Return the [X, Y] coordinate for the center point of the cell that contains the specified text.  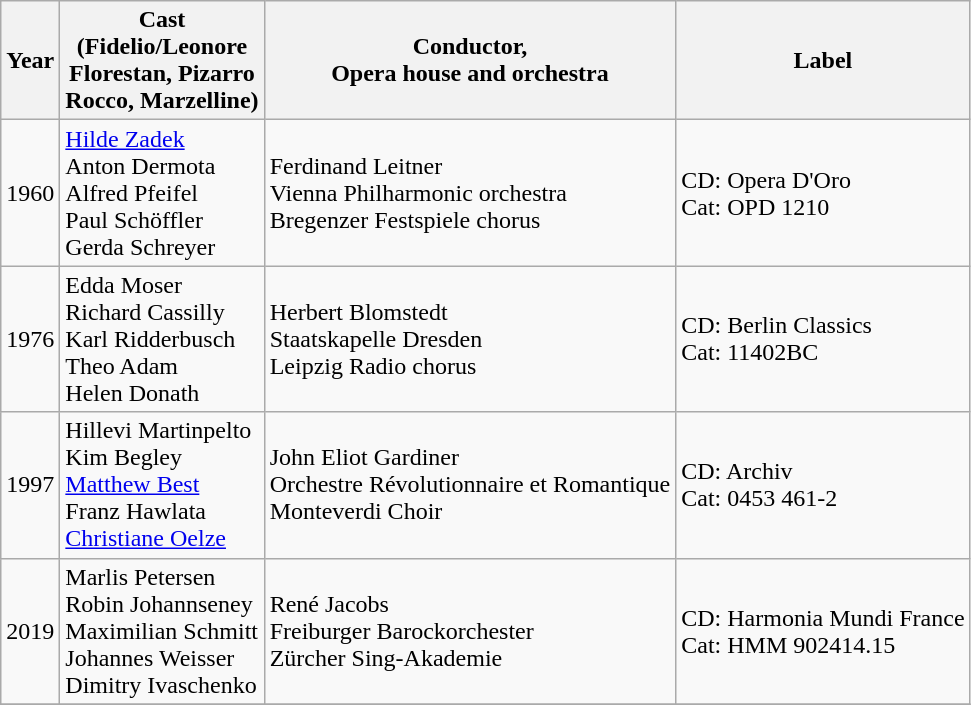
Hilde ZadekAnton DermotaAlfred PfeifelPaul SchöfflerGerda Schreyer [162, 193]
Cast(Fidelio/LeonoreFlorestan, PizarroRocco, Marzelline) [162, 60]
Year [30, 60]
1997 [30, 485]
CD: Berlin ClassicsCat: 11402BC [823, 339]
CD: Harmonia Mundi FranceCat: HMM 902414.15 [823, 631]
Conductor,Opera house and orchestra [470, 60]
Label [823, 60]
CD: ArchivCat: 0453 461-2 [823, 485]
Marlis PetersenRobin JohannseneyMaximilian SchmittJohannes WeisserDimitry Ivaschenko [162, 631]
1976 [30, 339]
Ferdinand LeitnerVienna Philharmonic orchestraBregenzer Festspiele chorus [470, 193]
2019 [30, 631]
René JacobsFreiburger BarockorchesterZürcher Sing-Akademie [470, 631]
Herbert BlomstedtStaatskapelle DresdenLeipzig Radio chorus [470, 339]
1960 [30, 193]
John Eliot GardinerOrchestre Révolutionnaire et RomantiqueMonteverdi Choir [470, 485]
Hillevi MartinpeltoKim BegleyMatthew BestFranz HawlataChristiane Oelze [162, 485]
Edda MoserRichard CassillyKarl RidderbuschTheo AdamHelen Donath [162, 339]
CD: Opera D'OroCat: OPD 1210 [823, 193]
